Output the (x, y) coordinate of the center of the cell containing the given text.  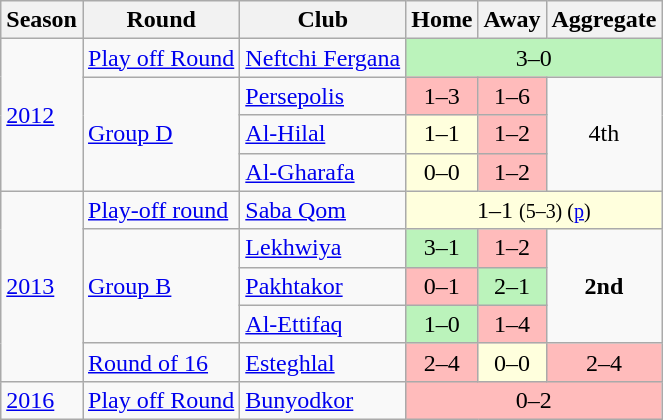
Persepolis (323, 96)
4th (604, 134)
1–0 (442, 324)
Play-off round (160, 210)
2012 (42, 115)
Round of 16 (160, 362)
Al-Gharafa (323, 172)
0–2 (534, 400)
2013 (42, 286)
Season (42, 20)
Lekhwiya (323, 248)
Round (160, 20)
2–1 (512, 286)
3–0 (534, 58)
1–3 (442, 96)
2016 (42, 400)
Saba Qom (323, 210)
Bunyodkor (323, 400)
1–1 (5–3) (p) (534, 210)
1–6 (512, 96)
Neftchi Fergana (323, 58)
Pakhtakor (323, 286)
Al-Hilal (323, 134)
0–1 (442, 286)
1–4 (512, 324)
1–1 (442, 134)
3–1 (442, 248)
Group B (160, 286)
Away (512, 20)
Esteghlal (323, 362)
Aggregate (604, 20)
Home (442, 20)
Al-Ettifaq (323, 324)
2nd (604, 286)
Club (323, 20)
Group D (160, 134)
